Search for the cell housing the specified text and yield its [X, Y] center coordinate. 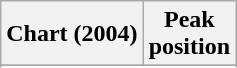
Peak position [189, 34]
Chart (2004) [72, 34]
